Pinpoint the cell where the given text exists, returning its [x, y] midpoint coordinate. 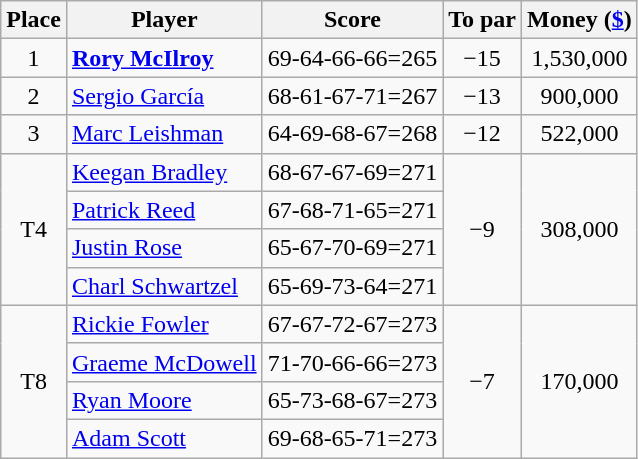
Charl Schwartzel [164, 286]
69-64-66-66=265 [352, 58]
68-67-67-69=271 [352, 172]
65-69-73-64=271 [352, 286]
900,000 [580, 96]
Marc Leishman [164, 134]
Keegan Bradley [164, 172]
T4 [34, 229]
64-69-68-67=268 [352, 134]
1 [34, 58]
−9 [482, 229]
65-67-70-69=271 [352, 248]
170,000 [580, 381]
Player [164, 20]
1,530,000 [580, 58]
Money ($) [580, 20]
71-70-66-66=273 [352, 362]
68-61-67-71=267 [352, 96]
69-68-65-71=273 [352, 438]
−13 [482, 96]
−7 [482, 381]
2 [34, 96]
3 [34, 134]
65-73-68-67=273 [352, 400]
Rickie Fowler [164, 324]
Justin Rose [164, 248]
To par [482, 20]
−12 [482, 134]
67-68-71-65=271 [352, 210]
−15 [482, 58]
Sergio García [164, 96]
522,000 [580, 134]
Ryan Moore [164, 400]
T8 [34, 381]
Rory McIlroy [164, 58]
Score [352, 20]
Patrick Reed [164, 210]
67-67-72-67=273 [352, 324]
308,000 [580, 229]
Graeme McDowell [164, 362]
Place [34, 20]
Adam Scott [164, 438]
